Extract the (x, y) coordinate from the center of the cell holding the provided text.  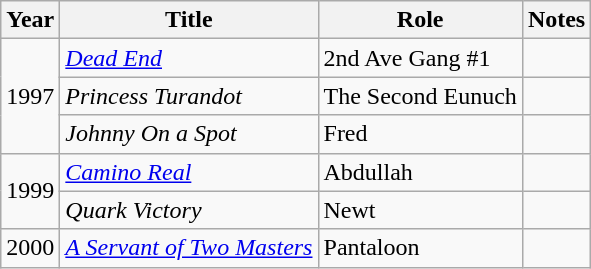
Fred (420, 134)
Camino Real (189, 172)
Quark Victory (189, 210)
Johnny On a Spot (189, 134)
2nd Ave Gang #1 (420, 58)
1999 (30, 191)
Dead End (189, 58)
Role (420, 20)
Notes (556, 20)
Year (30, 20)
Title (189, 20)
Pantaloon (420, 248)
A Servant of Two Masters (189, 248)
Princess Turandot (189, 96)
2000 (30, 248)
Abdullah (420, 172)
1997 (30, 96)
Newt (420, 210)
The Second Eunuch (420, 96)
